Locate the cell with the specified text and output its (x, y) center coordinate. 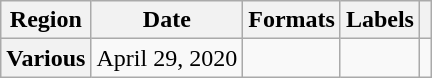
Various (46, 58)
Date (167, 20)
Labels (380, 20)
Region (46, 20)
Formats (292, 20)
April 29, 2020 (167, 58)
